Find where the given text appears and provide that cell's center as (x, y) coordinate. 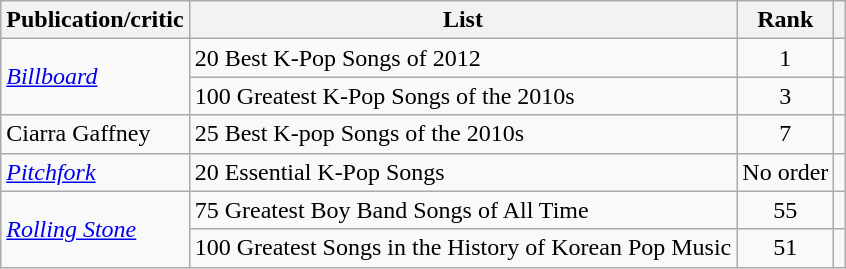
List (463, 20)
1 (786, 58)
20 Essential K-Pop Songs (463, 172)
No order (786, 172)
Ciarra Gaffney (95, 134)
Rolling Stone (95, 229)
55 (786, 210)
51 (786, 248)
7 (786, 134)
3 (786, 96)
20 Best K-Pop Songs of 2012 (463, 58)
100 Greatest Songs in the History of Korean Pop Music (463, 248)
Pitchfork (95, 172)
Rank (786, 20)
75 Greatest Boy Band Songs of All Time (463, 210)
25 Best K-pop Songs of the 2010s (463, 134)
100 Greatest K-Pop Songs of the 2010s (463, 96)
Publication/critic (95, 20)
Billboard (95, 77)
